Extract the (X, Y) coordinate from the center of the cell holding the provided text.  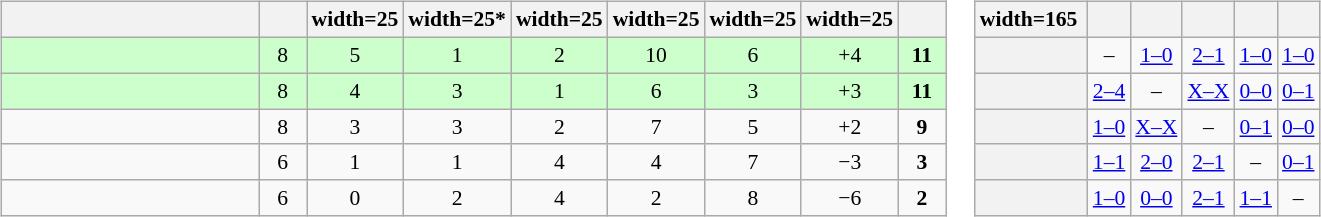
10 (656, 55)
+3 (850, 91)
−6 (850, 198)
+2 (850, 127)
9 (922, 127)
−3 (850, 162)
2–4 (1110, 91)
width=25* (457, 20)
width=165 (1032, 20)
+4 (850, 55)
0 (354, 198)
2–0 (1156, 162)
